From the cell containing the given text, extract its center point as [x, y] coordinate. 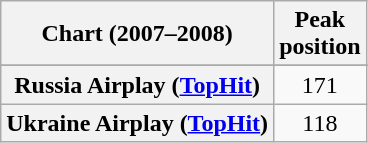
Ukraine Airplay (TopHit) [138, 123]
Russia Airplay (TopHit) [138, 85]
Chart (2007–2008) [138, 34]
Peakposition [320, 34]
118 [320, 123]
171 [320, 85]
